Capture the cell that displays the provided text and extract its [x, y] central coordinate. 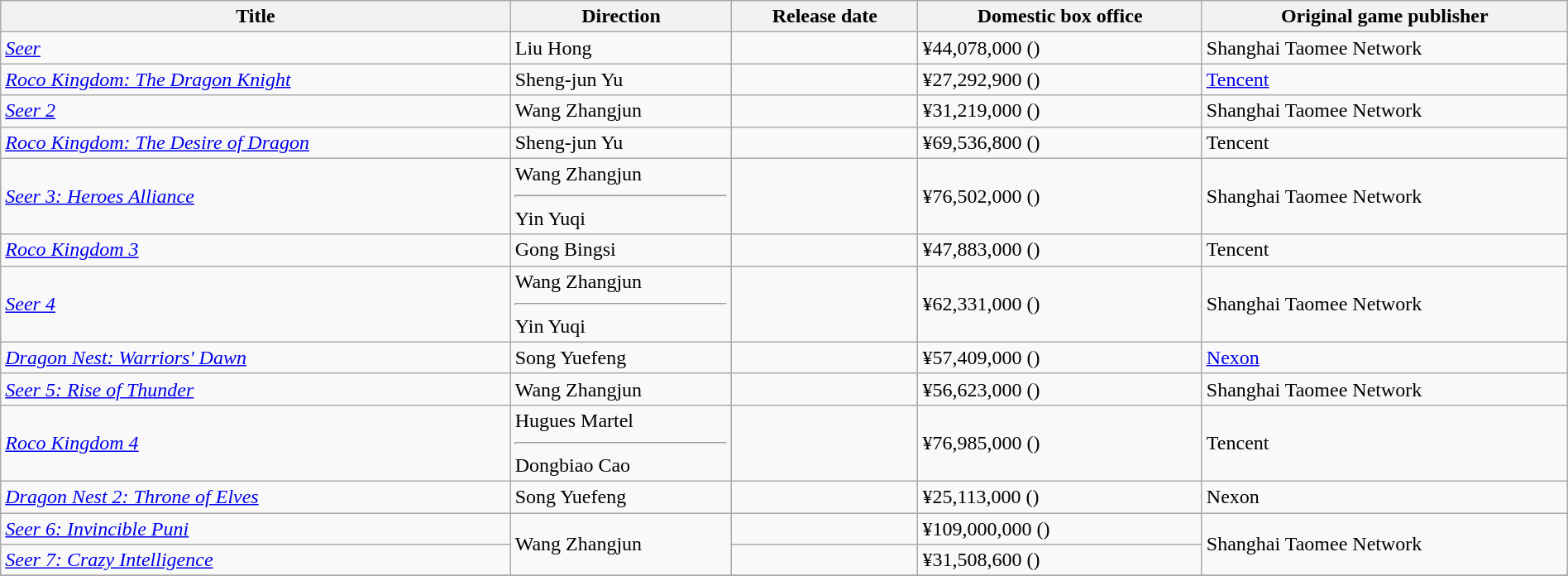
¥56,623,000 () [1060, 389]
Seer 4 [256, 304]
Release date [825, 17]
Dragon Nest: Warriors' Dawn [256, 358]
Title [256, 17]
¥57,409,000 () [1060, 358]
¥109,000,000 () [1060, 529]
¥69,536,800 () [1060, 142]
Original game publisher [1384, 17]
¥47,883,000 () [1060, 250]
Seer 5: Rise of Thunder [256, 389]
¥62,331,000 () [1060, 304]
Liu Hong [621, 48]
Roco Kingdom 4 [256, 443]
¥25,113,000 () [1060, 497]
Roco Kingdom: The Dragon Knight [256, 79]
¥27,292,900 () [1060, 79]
¥31,508,600 () [1060, 560]
Seer 7: Crazy Intelligence [256, 560]
¥76,502,000 () [1060, 196]
Dragon Nest 2: Throne of Elves [256, 497]
Domestic box office [1060, 17]
Seer 2 [256, 111]
¥31,219,000 () [1060, 111]
Hugues MartelDongbiao Cao [621, 443]
Gong Bingsi [621, 250]
Seer [256, 48]
Seer 6: Invincible Puni [256, 529]
Roco Kingdom 3 [256, 250]
Roco Kingdom: The Desire of Dragon [256, 142]
Seer 3: Heroes Alliance [256, 196]
¥44,078,000 () [1060, 48]
Direction [621, 17]
¥76,985,000 () [1060, 443]
